Return the [x, y] coordinate for the center point of the cell that contains the specified text.  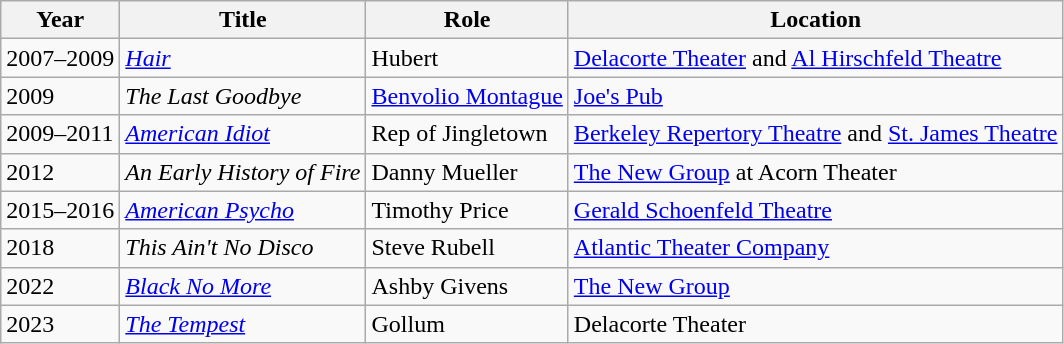
Delacorte Theater [816, 324]
Role [467, 20]
American Idiot [243, 134]
2007–2009 [60, 58]
The Last Goodbye [243, 96]
Ashby Givens [467, 286]
2012 [60, 172]
2018 [60, 248]
2015–2016 [60, 210]
Title [243, 20]
Joe's Pub [816, 96]
Year [60, 20]
2009 [60, 96]
Steve Rubell [467, 248]
Danny Mueller [467, 172]
Location [816, 20]
Timothy Price [467, 210]
Benvolio Montague [467, 96]
Atlantic Theater Company [816, 248]
2009–2011 [60, 134]
An Early History of Fire [243, 172]
Hair [243, 58]
2022 [60, 286]
Gerald Schoenfeld Theatre [816, 210]
Gollum [467, 324]
The New Group [816, 286]
Black No More [243, 286]
Berkeley Repertory Theatre and St. James Theatre [816, 134]
The Tempest [243, 324]
The New Group at Acorn Theater [816, 172]
Hubert [467, 58]
Delacorte Theater and Al Hirschfeld Theatre [816, 58]
This Ain't No Disco [243, 248]
American Psycho [243, 210]
Rep of Jingletown [467, 134]
2023 [60, 324]
